Output the [x, y] coordinate of the center of the cell containing the given text.  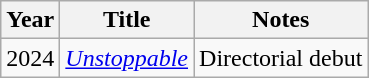
Notes [281, 20]
Unstoppable [127, 58]
Directorial debut [281, 58]
Year [30, 20]
Title [127, 20]
2024 [30, 58]
